Locate the cell with the specified text and output its [x, y] center coordinate. 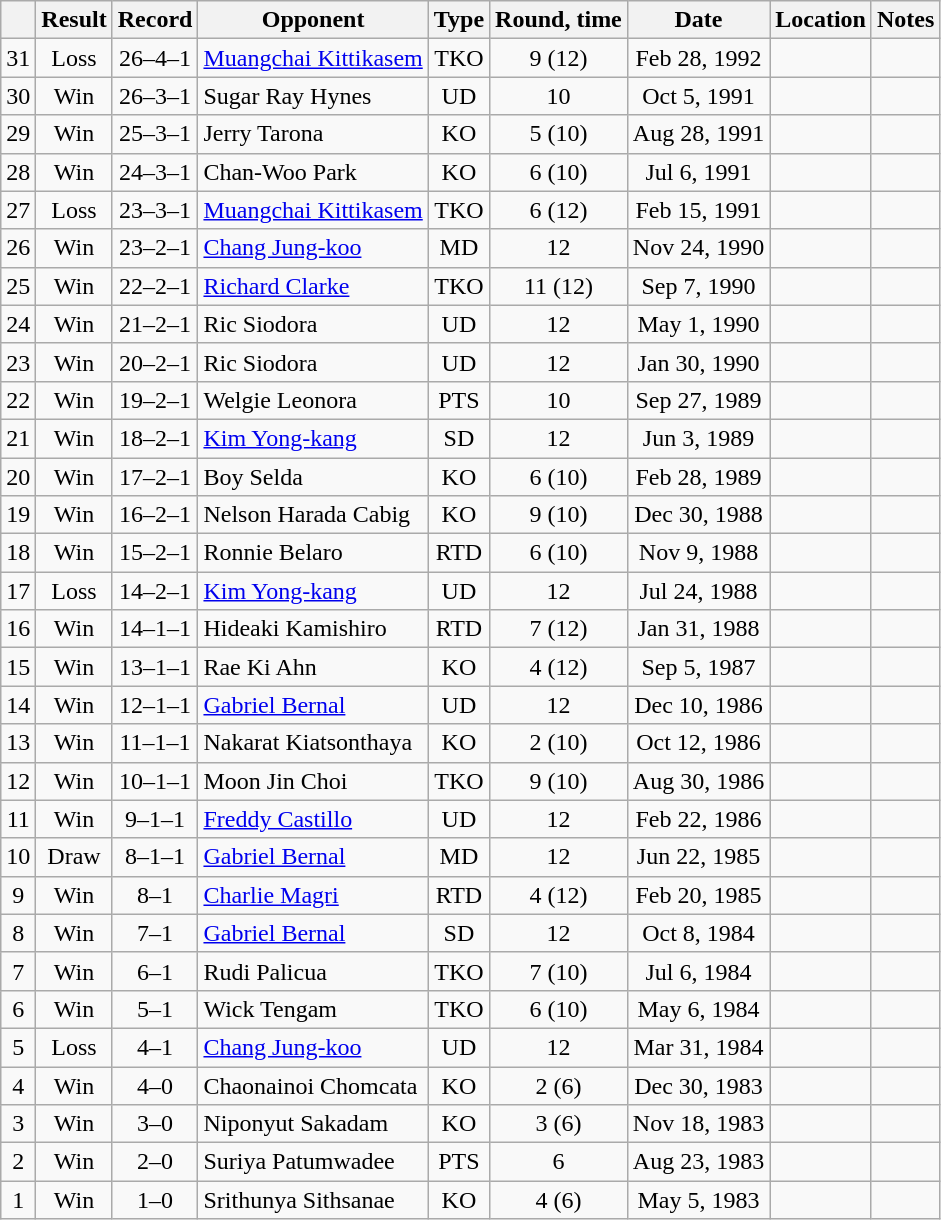
9 [18, 895]
25 [18, 286]
Moon Jin Choi [313, 781]
11 (12) [559, 286]
11 [18, 819]
Jerry Tarona [313, 134]
11–1–1 [155, 743]
18 [18, 553]
7 [18, 971]
Niponyut Sakadam [313, 1124]
31 [18, 58]
23–3–1 [155, 210]
Rudi Palicua [313, 971]
29 [18, 134]
Ronnie Belaro [313, 553]
8–1–1 [155, 857]
2 (6) [559, 1085]
Jul 24, 1988 [698, 591]
Mar 31, 1984 [698, 1047]
21–2–1 [155, 324]
May 6, 1984 [698, 1009]
26 [18, 248]
Feb 20, 1985 [698, 895]
15–2–1 [155, 553]
5–1 [155, 1009]
16–2–1 [155, 515]
22–2–1 [155, 286]
Type [458, 20]
2 (10) [559, 743]
Jul 6, 1991 [698, 172]
Round, time [559, 20]
Nov 24, 1990 [698, 248]
7 (10) [559, 971]
Richard Clarke [313, 286]
Welgie Leonora [313, 400]
Hideaki Kamishiro [313, 629]
4–1 [155, 1047]
30 [18, 96]
Dec 30, 1988 [698, 515]
Date [698, 20]
5 [18, 1047]
20 [18, 477]
1–0 [155, 1200]
22 [18, 400]
26–4–1 [155, 58]
Draw [74, 857]
Sep 5, 1987 [698, 667]
5 (10) [559, 134]
Aug 28, 1991 [698, 134]
10–1–1 [155, 781]
9–1–1 [155, 819]
24–3–1 [155, 172]
Record [155, 20]
7 (12) [559, 629]
14–2–1 [155, 591]
7–1 [155, 933]
3–0 [155, 1124]
8 [18, 933]
17 [18, 591]
Nelson Harada Cabig [313, 515]
Chaonainoi Chomcata [313, 1085]
Sep 27, 1989 [698, 400]
Aug 30, 1986 [698, 781]
Opponent [313, 20]
3 [18, 1124]
Jul 6, 1984 [698, 971]
Boy Selda [313, 477]
4 (6) [559, 1200]
Feb 28, 1989 [698, 477]
21 [18, 438]
26–3–1 [155, 96]
24 [18, 324]
23–2–1 [155, 248]
Nakarat Kiatsonthaya [313, 743]
19 [18, 515]
20–2–1 [155, 362]
3 (6) [559, 1124]
Jan 30, 1990 [698, 362]
Sep 7, 1990 [698, 286]
8–1 [155, 895]
14–1–1 [155, 629]
4–0 [155, 1085]
Freddy Castillo [313, 819]
Wick Tengam [313, 1009]
May 1, 1990 [698, 324]
May 5, 1983 [698, 1200]
Notes [905, 20]
19–2–1 [155, 400]
Feb 28, 1992 [698, 58]
Result [74, 20]
17–2–1 [155, 477]
Jan 31, 1988 [698, 629]
Oct 8, 1984 [698, 933]
18–2–1 [155, 438]
4 [18, 1085]
Srithunya Sithsanae [313, 1200]
Location [821, 20]
Dec 10, 1986 [698, 705]
Feb 15, 1991 [698, 210]
6 (12) [559, 210]
13–1–1 [155, 667]
Oct 12, 1986 [698, 743]
Sugar Ray Hynes [313, 96]
1 [18, 1200]
Dec 30, 1983 [698, 1085]
15 [18, 667]
2 [18, 1162]
9 (12) [559, 58]
Rae Ki Ahn [313, 667]
28 [18, 172]
6–1 [155, 971]
25–3–1 [155, 134]
27 [18, 210]
23 [18, 362]
12–1–1 [155, 705]
14 [18, 705]
Chan-Woo Park [313, 172]
Jun 22, 1985 [698, 857]
13 [18, 743]
Nov 9, 1988 [698, 553]
16 [18, 629]
Charlie Magri [313, 895]
Suriya Patumwadee [313, 1162]
Aug 23, 1983 [698, 1162]
Oct 5, 1991 [698, 96]
Jun 3, 1989 [698, 438]
Nov 18, 1983 [698, 1124]
Feb 22, 1986 [698, 819]
2–0 [155, 1162]
